Return the (X, Y) coordinate for the center point of the cell that contains the specified text.  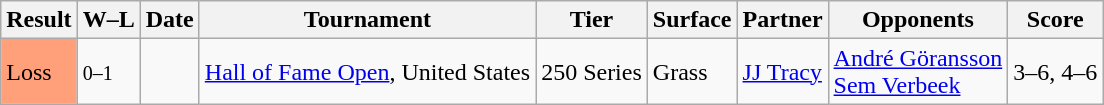
Opponents (918, 20)
Tier (592, 20)
Loss (39, 72)
0–1 (108, 72)
Partner (782, 20)
Result (39, 20)
W–L (108, 20)
Tournament (367, 20)
JJ Tracy (782, 72)
Date (170, 20)
3–6, 4–6 (1056, 72)
Hall of Fame Open, United States (367, 72)
Surface (692, 20)
André Göransson Sem Verbeek (918, 72)
Score (1056, 20)
250 Series (592, 72)
Grass (692, 72)
